Return (X, Y) of the center of cell containing provided text 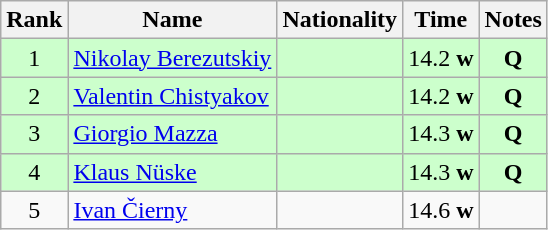
1 (34, 58)
Time (441, 20)
Nikolay Berezutskiy (172, 58)
5 (34, 210)
2 (34, 96)
14.6 w (441, 210)
Nationality (340, 20)
Name (172, 20)
Klaus Nüske (172, 172)
Notes (513, 20)
Rank (34, 20)
Ivan Čierny (172, 210)
Giorgio Mazza (172, 134)
3 (34, 134)
4 (34, 172)
Valentin Chistyakov (172, 96)
